Detect which cell encompasses the target text, then output its [x, y] center coordinate. 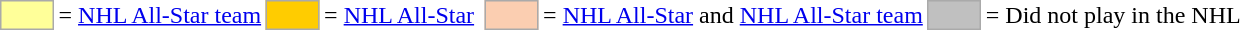
= NHL All-Star team [160, 15]
= NHL All-Star and NHL All-Star team [734, 15]
= NHL All-Star [400, 15]
